Pinpoint the cell where the given text exists, returning its (X, Y) midpoint coordinate. 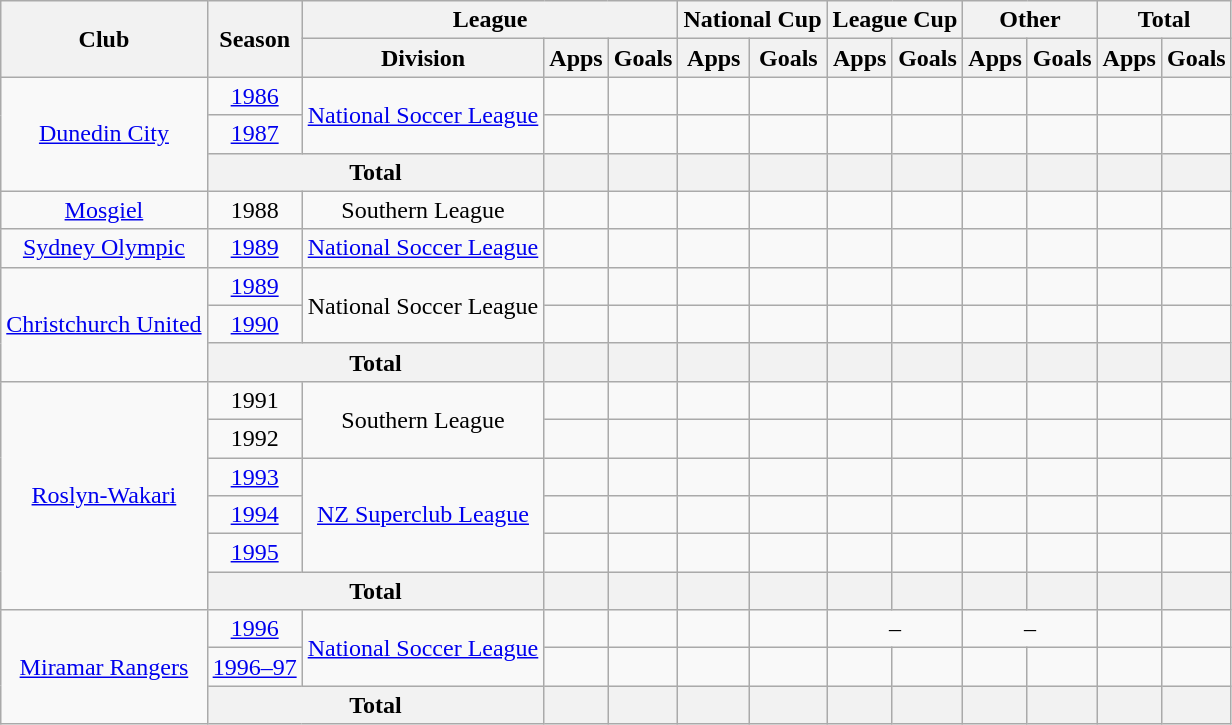
Christchurch United (104, 324)
League Cup (895, 20)
Club (104, 39)
1992 (254, 438)
Dunedin City (104, 134)
1996–97 (254, 667)
Division (423, 58)
Mosgiel (104, 210)
1994 (254, 515)
1988 (254, 210)
League (490, 20)
National Cup (752, 20)
Season (254, 39)
1987 (254, 134)
Miramar Rangers (104, 667)
1990 (254, 324)
1993 (254, 477)
1995 (254, 553)
Sydney Olympic (104, 248)
1991 (254, 400)
1986 (254, 96)
Other (1030, 20)
1996 (254, 629)
NZ Superclub League (423, 515)
Roslyn-Wakari (104, 495)
